Locate the cell with the specified text and output its [X, Y] center coordinate. 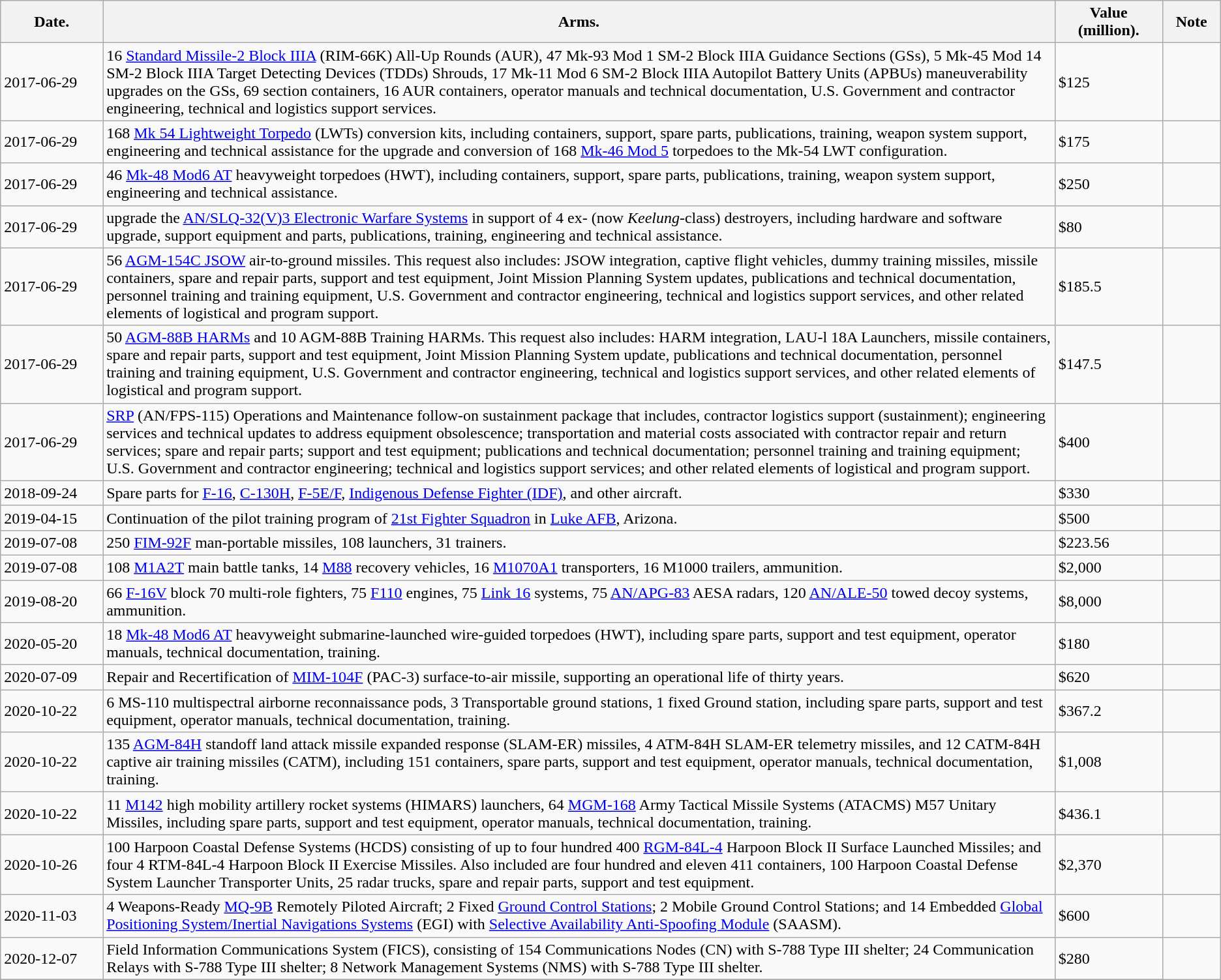
2020-07-09 [52, 677]
$400 [1109, 442]
$280 [1109, 958]
$185.5 [1109, 287]
Continuation of the pilot training program of 21st Fighter Squadron in Luke AFB, Arizona. [579, 518]
Note [1191, 22]
2019-04-15 [52, 518]
2020-12-07 [52, 958]
$600 [1109, 915]
66 F-16V block 70 multi-role fighters, 75 F110 engines, 75 Link 16 systems, 75 AN/APG-83 AESA radars, 120 AN/ALE-50 towed decoy systems, ammunition. [579, 601]
2018-09-24 [52, 493]
$125 [1109, 82]
Value (million). [1109, 22]
$436.1 [1109, 814]
2020-05-20 [52, 644]
$180 [1109, 644]
$2,370 [1109, 865]
$1,008 [1109, 762]
Arms. [579, 22]
$223.56 [1109, 542]
$250 [1109, 184]
$620 [1109, 677]
2019-08-20 [52, 601]
$80 [1109, 227]
Repair and Recertification of MIM-104F (PAC-3) surface-to-air missile, supporting an operational life of thirty years. [579, 677]
$2,000 [1109, 567]
$175 [1109, 142]
$367.2 [1109, 711]
$8,000 [1109, 601]
Date. [52, 22]
250 FIM-92F man-portable missiles, 108 launchers, 31 trainers. [579, 542]
$147.5 [1109, 364]
$330 [1109, 493]
108 M1A2T main battle tanks, 14 M88 recovery vehicles, 16 M1070A1 transporters, 16 M1000 trailers, ammunition. [579, 567]
$500 [1109, 518]
2020-10-26 [52, 865]
2020-11-03 [52, 915]
Spare parts for F-16, C-130H, F-5E/F, Indigenous Defense Fighter (IDF), and other aircraft. [579, 493]
